Capture the cell that displays the provided text and extract its [x, y] central coordinate. 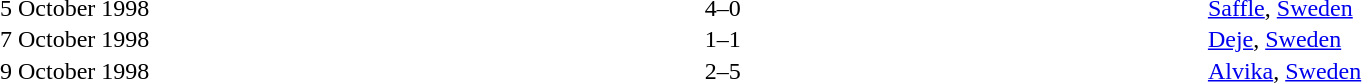
1–1 [723, 39]
